From the cell containing the given text, extract its center point as (x, y) coordinate. 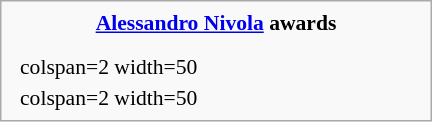
Alessandro Nivola awards (216, 23)
